Search for the cell housing the specified text and yield its (x, y) center coordinate. 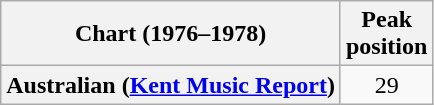
Chart (1976–1978) (171, 34)
Australian (Kent Music Report) (171, 85)
29 (386, 85)
Peakposition (386, 34)
